Return [x, y] of the center of cell containing provided text 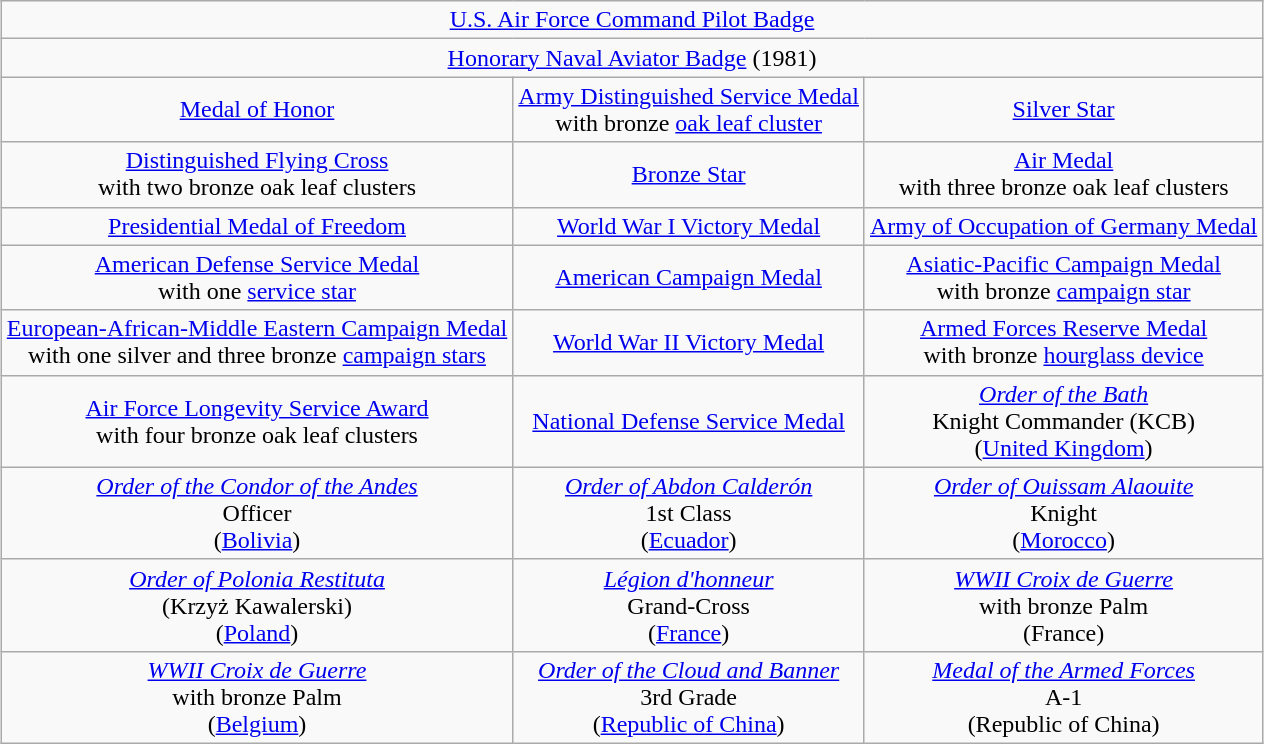
Silver Star [1063, 110]
Army Distinguished Service Medalwith bronze oak leaf cluster [689, 110]
Order of Abdon Calderón1st Class(Ecuador) [689, 513]
Honorary Naval Aviator Badge (1981) [632, 58]
American Campaign Medal [689, 278]
World War II Victory Medal [689, 342]
European-African-Middle Eastern Campaign Medalwith one silver and three bronze campaign stars [257, 342]
WWII Croix de Guerrewith bronze Palm(France) [1063, 605]
Air Force Longevity Service Awardwith four bronze oak leaf clusters [257, 421]
Army of Occupation of Germany Medal [1063, 226]
Order of Polonia Restituta(Krzyż Kawalerski)(Poland) [257, 605]
U.S. Air Force Command Pilot Badge [632, 20]
Order of Ouissam AlaouiteKnight(Morocco) [1063, 513]
Order of the Condor of the AndesOfficer(Bolivia) [257, 513]
Légion d'honneurGrand-Cross(France) [689, 605]
Presidential Medal of Freedom [257, 226]
WWII Croix de Guerrewith bronze Palm(Belgium) [257, 697]
Medal of Honor [257, 110]
National Defense Service Medal [689, 421]
Medal of the Armed ForcesA-1(Republic of China) [1063, 697]
Bronze Star [689, 174]
Order of the Cloud and Banner3rd Grade(Republic of China) [689, 697]
Air Medalwith three bronze oak leaf clusters [1063, 174]
Asiatic-Pacific Campaign Medalwith bronze campaign star [1063, 278]
Distinguished Flying Crosswith two bronze oak leaf clusters [257, 174]
Armed Forces Reserve Medalwith bronze hourglass device [1063, 342]
American Defense Service Medalwith one service star [257, 278]
World War I Victory Medal [689, 226]
Order of the BathKnight Commander (KCB)(United Kingdom) [1063, 421]
